Scan for the cell matching the given text and deliver its [x, y] coordinate at center. 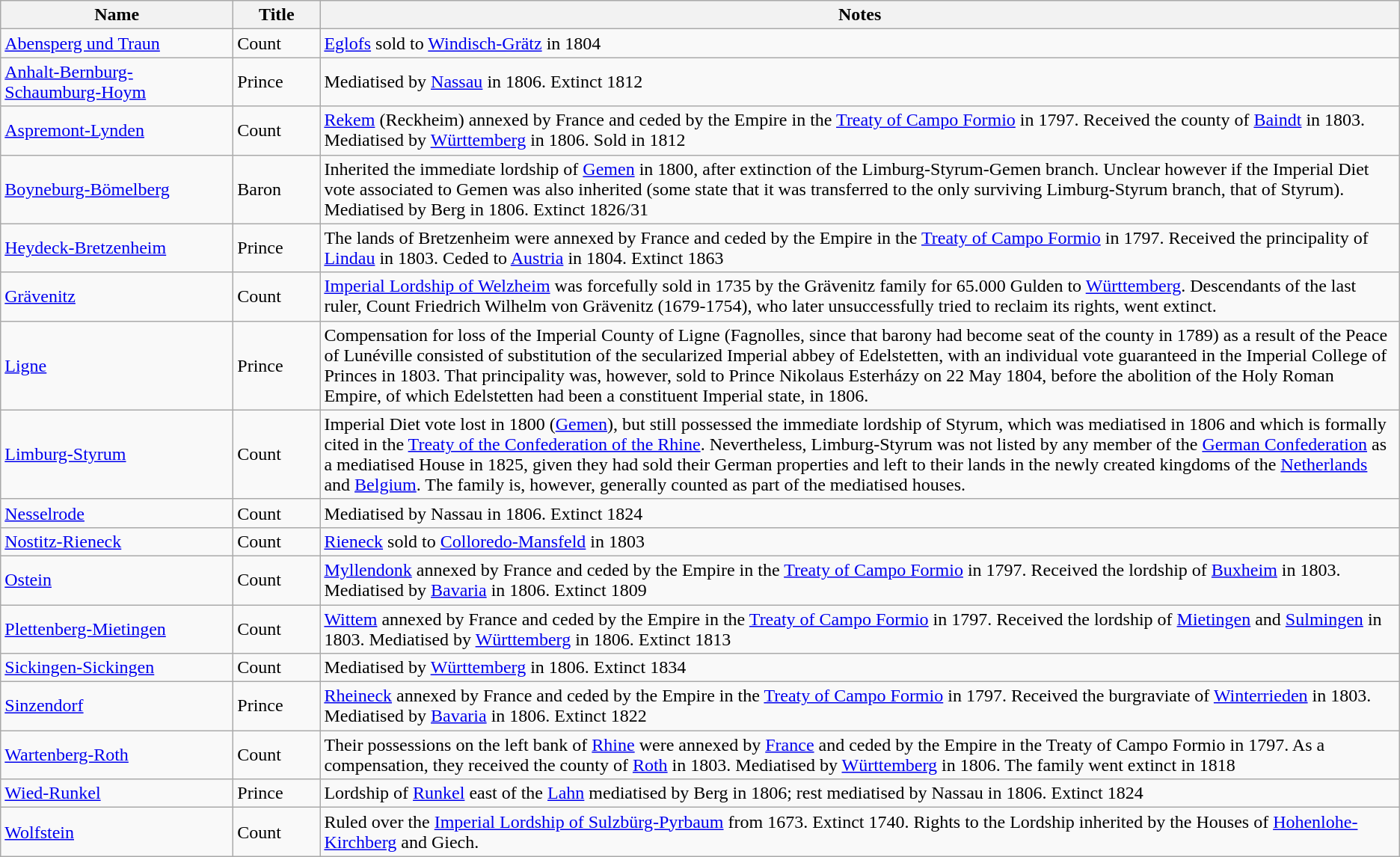
Sinzendorf [117, 706]
Wartenberg-Roth [117, 755]
Wied-Runkel [117, 793]
Abensperg und Traun [117, 43]
Notes [860, 15]
Heydeck-Bretzenheim [117, 248]
Limburg-Styrum [117, 455]
Eglofs sold to Windisch-Grätz in 1804 [860, 43]
Plettenberg-Mietingen [117, 628]
Mediatised by Nassau in 1806. Extinct 1812 [860, 82]
Nostitz-Rieneck [117, 541]
Nesselrode [117, 513]
Lordship of Runkel east of the Lahn mediatised by Berg in 1806; rest mediatised by Nassau in 1806. Extinct 1824 [860, 793]
Ligne [117, 365]
Ostein [117, 580]
Rieneck sold to Colloredo-Mansfeld in 1803 [860, 541]
Mediatised by Nassau in 1806. Extinct 1824 [860, 513]
Wolfstein [117, 832]
Title [277, 15]
Sickingen-Sickingen [117, 668]
Baron [277, 189]
Aspremont-Lynden [117, 130]
Grävenitz [117, 296]
Boyneburg-Bömelberg [117, 189]
Anhalt-Bernburg-Schaumburg-Hoym [117, 82]
Mediatised by Württemberg in 1806. Extinct 1834 [860, 668]
Name [117, 15]
